Identify which cell holds the provided text, then report its (x, y) central coordinate. 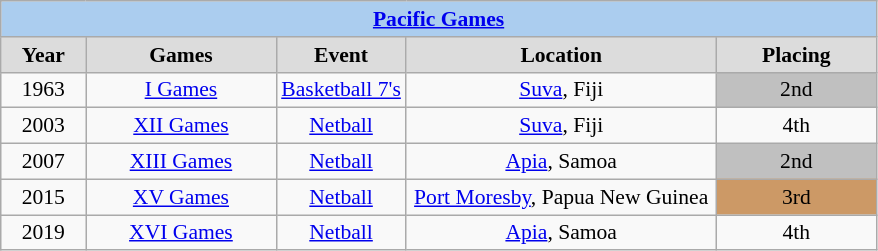
3rd (796, 197)
Year (44, 55)
I Games (181, 90)
Location (561, 55)
XIII Games (181, 162)
2019 (44, 233)
2007 (44, 162)
2015 (44, 197)
Pacific Games (439, 19)
XVI Games (181, 233)
Event (341, 55)
Basketball 7's (341, 90)
XV Games (181, 197)
XII Games (181, 126)
2003 (44, 126)
1963 (44, 90)
Placing (796, 55)
Port Moresby, Papua New Guinea (561, 197)
Games (181, 55)
